From the cell containing the given text, extract its center point as [x, y] coordinate. 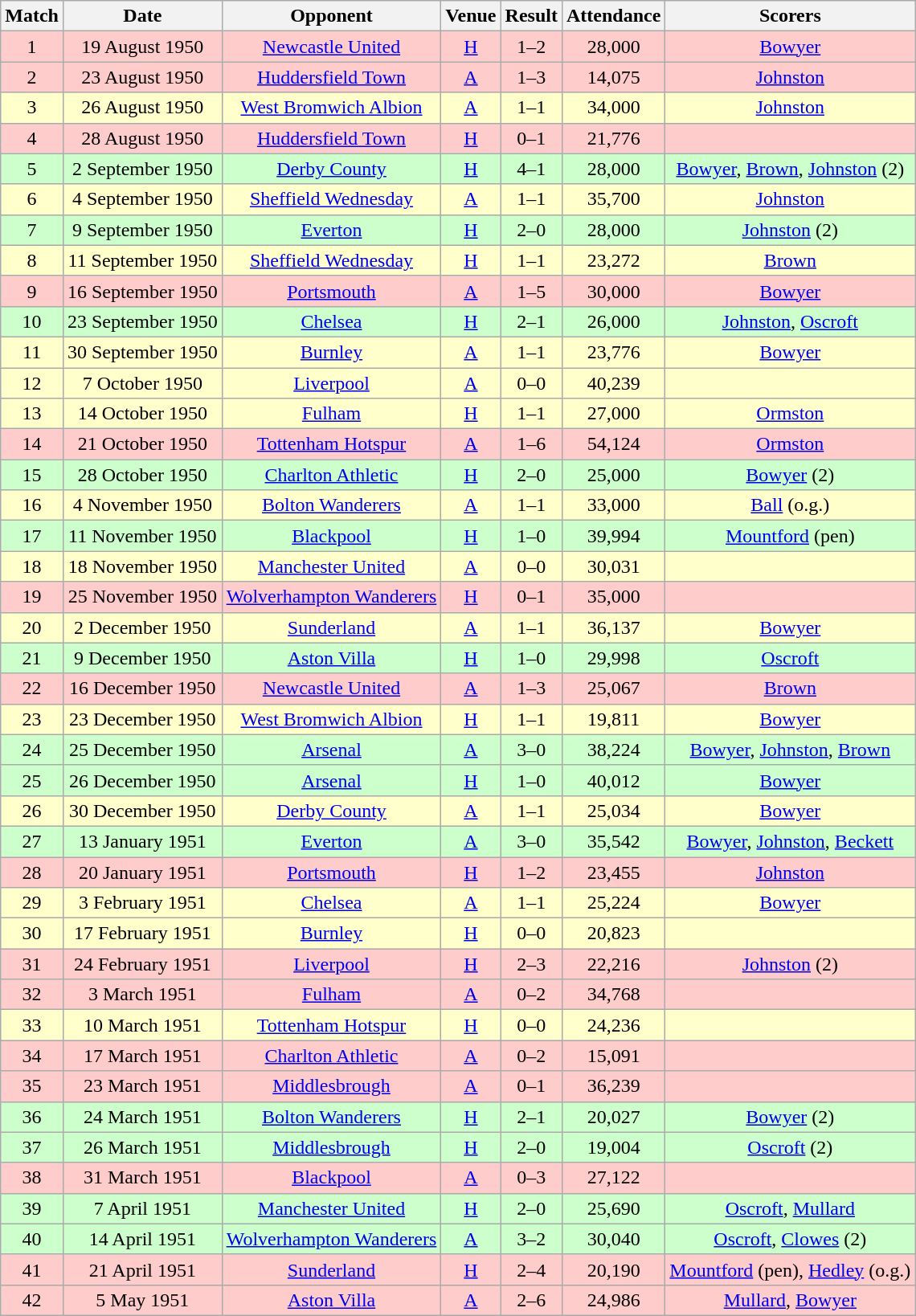
2 September 1950 [142, 169]
19 August 1950 [142, 47]
Result [531, 16]
20 January 1951 [142, 872]
39 [32, 1208]
19 [32, 597]
4 [32, 138]
38,224 [613, 750]
35,542 [613, 841]
11 [32, 352]
2 [32, 77]
14 October 1950 [142, 414]
25,000 [613, 475]
30,040 [613, 1239]
8 [32, 260]
14 April 1951 [142, 1239]
25,224 [613, 903]
Bowyer, Brown, Johnston (2) [791, 169]
7 April 1951 [142, 1208]
26 December 1950 [142, 780]
13 [32, 414]
15 [32, 475]
2–3 [531, 964]
26,000 [613, 321]
Johnston, Oscroft [791, 321]
25 [32, 780]
1 [32, 47]
3–2 [531, 1239]
21 April 1951 [142, 1269]
Opponent [331, 16]
16 December 1950 [142, 689]
3 [32, 108]
41 [32, 1269]
20,027 [613, 1117]
14 [32, 444]
17 [32, 536]
35 [32, 1086]
Bowyer, Johnston, Beckett [791, 841]
6 [32, 199]
Oscroft (2) [791, 1147]
40 [32, 1239]
30 September 1950 [142, 352]
4 September 1950 [142, 199]
9 December 1950 [142, 658]
2 December 1950 [142, 627]
16 September 1950 [142, 291]
Bowyer, Johnston, Brown [791, 750]
25,034 [613, 811]
36 [32, 1117]
27 [32, 841]
9 September 1950 [142, 230]
38 [32, 1178]
22 [32, 689]
24,236 [613, 1025]
Oscroft [791, 658]
5 [32, 169]
24 [32, 750]
24,986 [613, 1300]
29 [32, 903]
4 November 1950 [142, 505]
Oscroft, Mullard [791, 1208]
27,000 [613, 414]
Ball (o.g.) [791, 505]
23,776 [613, 352]
21,776 [613, 138]
21 October 1950 [142, 444]
Match [32, 16]
19,811 [613, 719]
23 March 1951 [142, 1086]
4–1 [531, 169]
24 March 1951 [142, 1117]
11 November 1950 [142, 536]
18 [32, 566]
31 March 1951 [142, 1178]
Oscroft, Clowes (2) [791, 1239]
13 January 1951 [142, 841]
19,004 [613, 1147]
24 February 1951 [142, 964]
23,272 [613, 260]
20,190 [613, 1269]
2–4 [531, 1269]
Date [142, 16]
30,031 [613, 566]
35,700 [613, 199]
Venue [471, 16]
27,122 [613, 1178]
26 August 1950 [142, 108]
3 March 1951 [142, 995]
17 March 1951 [142, 1056]
30 [32, 934]
32 [32, 995]
1–5 [531, 291]
20 [32, 627]
23,455 [613, 872]
15,091 [613, 1056]
36,239 [613, 1086]
21 [32, 658]
33 [32, 1025]
31 [32, 964]
37 [32, 1147]
54,124 [613, 444]
28 August 1950 [142, 138]
20,823 [613, 934]
Mullard, Bowyer [791, 1300]
34,000 [613, 108]
34,768 [613, 995]
2–6 [531, 1300]
40,239 [613, 383]
26 [32, 811]
1–6 [531, 444]
23 December 1950 [142, 719]
12 [32, 383]
17 February 1951 [142, 934]
29,998 [613, 658]
28 October 1950 [142, 475]
16 [32, 505]
35,000 [613, 597]
25 November 1950 [142, 597]
34 [32, 1056]
30 December 1950 [142, 811]
40,012 [613, 780]
11 September 1950 [142, 260]
10 March 1951 [142, 1025]
25,067 [613, 689]
28 [32, 872]
22,216 [613, 964]
Scorers [791, 16]
36,137 [613, 627]
0–3 [531, 1178]
30,000 [613, 291]
23 [32, 719]
7 [32, 230]
26 March 1951 [142, 1147]
10 [32, 321]
42 [32, 1300]
18 November 1950 [142, 566]
33,000 [613, 505]
39,994 [613, 536]
23 August 1950 [142, 77]
14,075 [613, 77]
Mountford (pen), Hedley (o.g.) [791, 1269]
23 September 1950 [142, 321]
9 [32, 291]
5 May 1951 [142, 1300]
Attendance [613, 16]
Mountford (pen) [791, 536]
25 December 1950 [142, 750]
3 February 1951 [142, 903]
7 October 1950 [142, 383]
25,690 [613, 1208]
